Scan for the cell matching the given text and deliver its (x, y) coordinate at center. 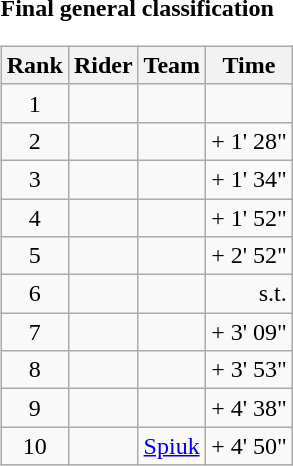
1 (34, 103)
2 (34, 141)
+ 3' 53" (250, 370)
9 (34, 408)
+ 4' 50" (250, 446)
+ 1' 28" (250, 141)
Spiuk (172, 446)
Time (250, 65)
8 (34, 370)
Team (172, 65)
+ 4' 38" (250, 408)
6 (34, 294)
7 (34, 332)
Rider (103, 65)
Rank (34, 65)
+ 1' 52" (250, 217)
+ 2' 52" (250, 256)
5 (34, 256)
s.t. (250, 294)
4 (34, 217)
3 (34, 179)
+ 3' 09" (250, 332)
10 (34, 446)
+ 1' 34" (250, 179)
